Scan for the cell matching the given text and deliver its [X, Y] coordinate at center. 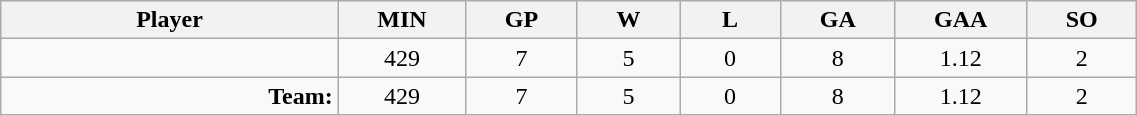
MIN [402, 20]
W [628, 20]
GA [838, 20]
SO [1081, 20]
GP [522, 20]
GAA [961, 20]
L [730, 20]
Team: [170, 96]
Player [170, 20]
